Determine the (X, Y) coordinate at the center of the cell enclosing the given text.  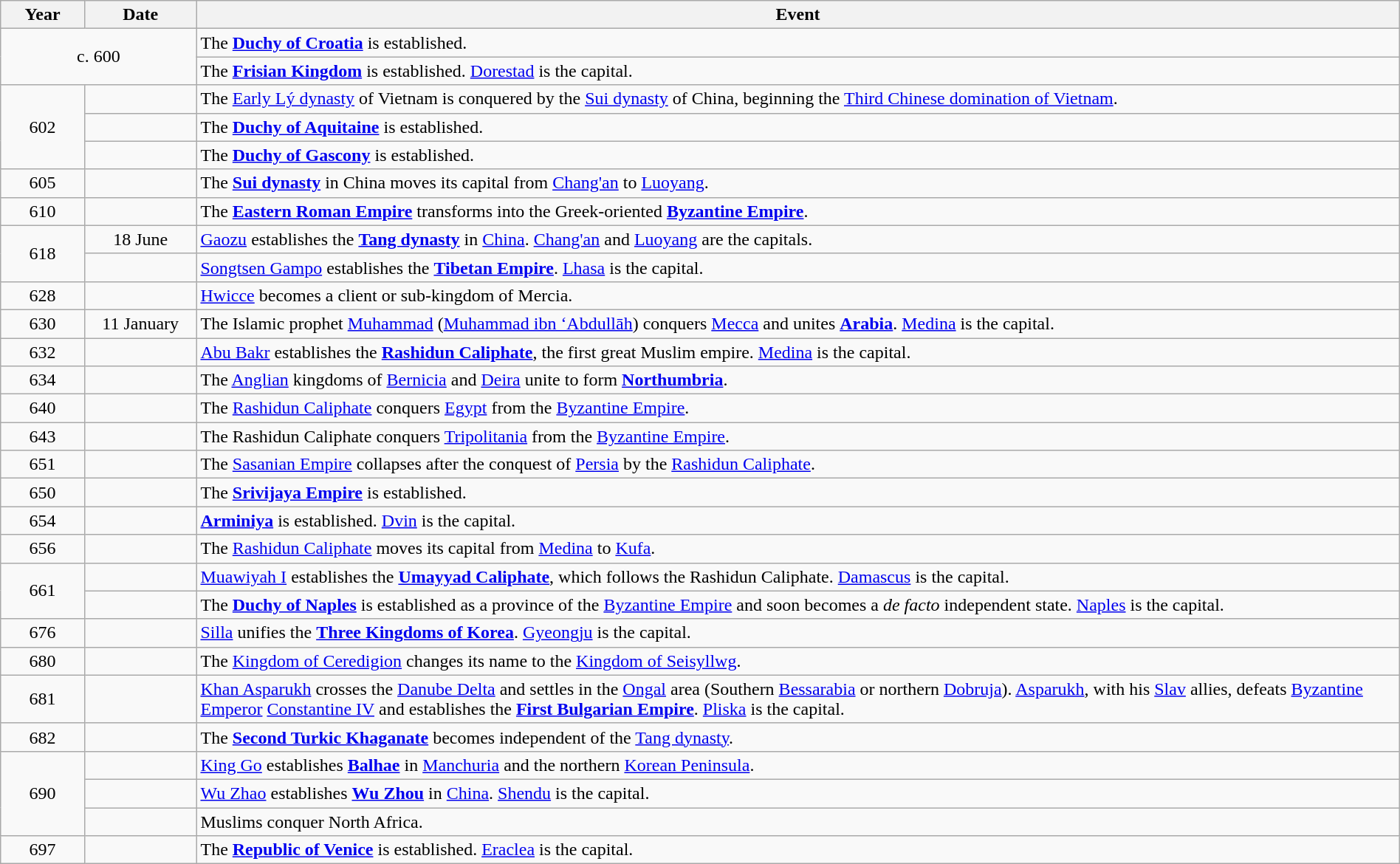
The Eastern Roman Empire transforms into the Greek-oriented Byzantine Empire. (797, 211)
651 (43, 464)
The Anglian kingdoms of Bernicia and Deira unite to form Northumbria. (797, 380)
The Second Turkic Khaganate becomes independent of the Tang dynasty. (797, 737)
The Rashidun Caliphate moves its capital from Medina to Kufa. (797, 549)
The Duchy of Croatia is established. (797, 43)
676 (43, 633)
Abu Bakr establishes the Rashidun Caliphate, the first great Muslim empire. Medina is the capital. (797, 352)
Muawiyah I establishes the Umayyad Caliphate, which follows the Rashidun Caliphate. Damascus is the capital. (797, 577)
610 (43, 211)
Event (797, 15)
632 (43, 352)
The Early Lý dynasty of Vietnam is conquered by the Sui dynasty of China, beginning the Third Chinese domination of Vietnam. (797, 99)
The Kingdom of Ceredigion changes its name to the Kingdom of Seisyllwg. (797, 661)
The Rashidun Caliphate conquers Egypt from the Byzantine Empire. (797, 408)
The Duchy of Gascony is established. (797, 155)
Arminiya is established. Dvin is the capital. (797, 521)
681 (43, 699)
The Duchy of Aquitaine is established. (797, 127)
Date (140, 15)
The Frisian Kingdom is established. Dorestad is the capital. (797, 71)
630 (43, 323)
640 (43, 408)
690 (43, 793)
682 (43, 737)
618 (43, 253)
697 (43, 850)
650 (43, 493)
643 (43, 436)
The Islamic prophet Muhammad (Muhammad ibn ‘Abdullāh) conquers Mecca and unites Arabia. Medina is the capital. (797, 323)
Muslims conquer North Africa. (797, 822)
661 (43, 591)
Year (43, 15)
The Sasanian Empire collapses after the conquest of Persia by the Rashidun Caliphate. (797, 464)
The Srivijaya Empire is established. (797, 493)
602 (43, 127)
680 (43, 661)
King Go establishes Balhae in Manchuria and the northern Korean Peninsula. (797, 765)
634 (43, 380)
18 June (140, 239)
11 January (140, 323)
Hwicce becomes a client or sub-kingdom of Mercia. (797, 295)
The Republic of Venice is established. Eraclea is the capital. (797, 850)
The Duchy of Naples is established as a province of the Byzantine Empire and soon becomes a de facto independent state. Naples is the capital. (797, 605)
c. 600 (99, 57)
656 (43, 549)
628 (43, 295)
Silla unifies the Three Kingdoms of Korea. Gyeongju is the capital. (797, 633)
605 (43, 183)
The Rashidun Caliphate conquers Tripolitania from the Byzantine Empire. (797, 436)
Wu Zhao establishes Wu Zhou in China. Shendu is the capital. (797, 793)
654 (43, 521)
The Sui dynasty in China moves its capital from Chang'an to Luoyang. (797, 183)
Songtsen Gampo establishes the Tibetan Empire. Lhasa is the capital. (797, 267)
Gaozu establishes the Tang dynasty in China. Chang'an and Luoyang are the capitals. (797, 239)
